For the text-containing cell, return its midpoint in (x, y) coordinate format. 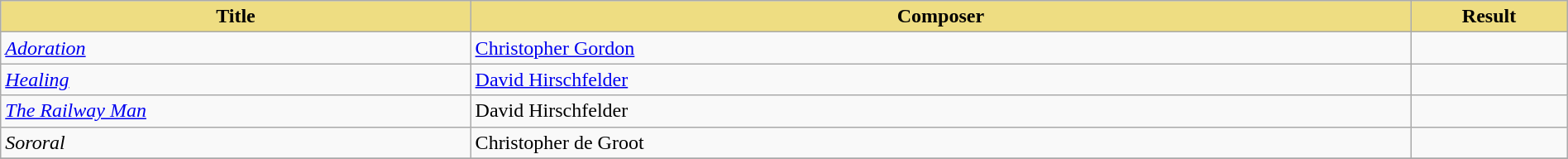
Sororal (236, 142)
Christopher de Groot (941, 142)
The Railway Man (236, 111)
Result (1489, 17)
Christopher Gordon (941, 48)
Composer (941, 17)
Adoration (236, 48)
Healing (236, 79)
Title (236, 17)
